From the cell containing the given text, extract its center point as [X, Y] coordinate. 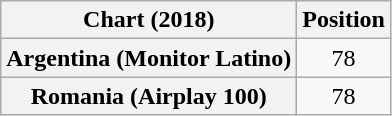
Romania (Airplay 100) [149, 96]
Argentina (Monitor Latino) [149, 58]
Chart (2018) [149, 20]
Position [344, 20]
